Locate the cell with the specified text and output its [x, y] center coordinate. 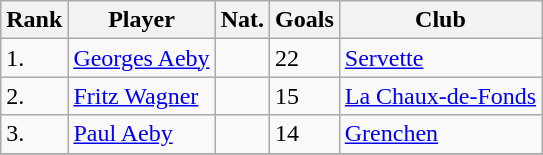
Paul Aeby [142, 134]
22 [305, 58]
15 [305, 96]
Fritz Wagner [142, 96]
Club [440, 20]
Goals [305, 20]
Rank [34, 20]
3. [34, 134]
1. [34, 58]
14 [305, 134]
2. [34, 96]
Servette [440, 58]
La Chaux-de-Fonds [440, 96]
Player [142, 20]
Georges Aeby [142, 58]
Nat. [242, 20]
Grenchen [440, 134]
